Capture the cell that displays the provided text and extract its (x, y) central coordinate. 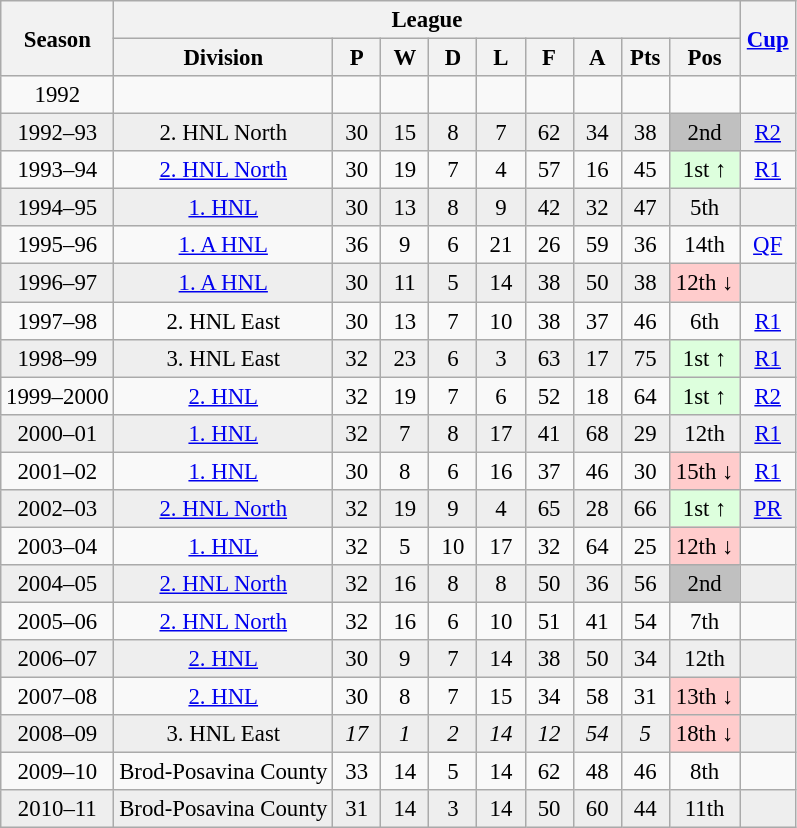
1992 (58, 95)
11th (704, 809)
5th (704, 208)
59 (597, 245)
2005–06 (58, 621)
Pos (704, 58)
D (453, 58)
29 (645, 433)
F (549, 58)
1995–96 (58, 245)
2 (453, 734)
2002–03 (58, 509)
18 (597, 396)
56 (645, 584)
1999–2000 (58, 396)
Pts (645, 58)
75 (645, 358)
25 (645, 546)
2004–05 (58, 584)
P (357, 58)
1994–95 (58, 208)
2008–09 (58, 734)
Division (224, 58)
W (405, 58)
13th ↓ (704, 697)
47 (645, 208)
12 (549, 734)
QF (768, 245)
2010–11 (58, 809)
1992–93 (58, 133)
48 (597, 772)
2009–10 (58, 772)
1996–97 (58, 283)
PR (768, 509)
18th ↓ (704, 734)
26 (549, 245)
8th (704, 772)
2006–07 (58, 659)
44 (645, 809)
1993–94 (58, 170)
58 (597, 697)
1998–99 (58, 358)
11 (405, 283)
14th (704, 245)
League (427, 20)
23 (405, 358)
1997–98 (58, 321)
2007–08 (58, 697)
28 (597, 509)
60 (597, 809)
2000–01 (58, 433)
Cup (768, 38)
A (597, 58)
42 (549, 208)
45 (645, 170)
51 (549, 621)
15th ↓ (704, 471)
52 (549, 396)
33 (357, 772)
57 (549, 170)
1 (405, 734)
6th (704, 321)
2003–04 (58, 546)
L (501, 58)
2001–02 (58, 471)
7th (704, 621)
65 (549, 509)
68 (597, 433)
Season (58, 38)
63 (549, 358)
66 (645, 509)
21 (501, 245)
2. HNL East (224, 321)
